Locate the cell with the specified text and output its [X, Y] center coordinate. 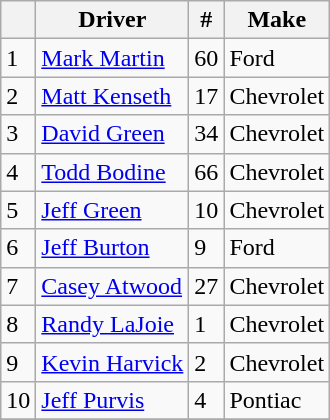
Kevin Harvick [112, 362]
Matt Kenseth [112, 96]
# [206, 20]
Make [277, 20]
8 [18, 324]
3 [18, 134]
Casey Atwood [112, 286]
Jeff Burton [112, 248]
Pontiac [277, 400]
Randy LaJoie [112, 324]
Jeff Purvis [112, 400]
60 [206, 58]
7 [18, 286]
27 [206, 286]
17 [206, 96]
Driver [112, 20]
Mark Martin [112, 58]
5 [18, 210]
David Green [112, 134]
66 [206, 172]
34 [206, 134]
Jeff Green [112, 210]
Todd Bodine [112, 172]
6 [18, 248]
